Return the [x, y] coordinate for the center point of the cell that contains the specified text.  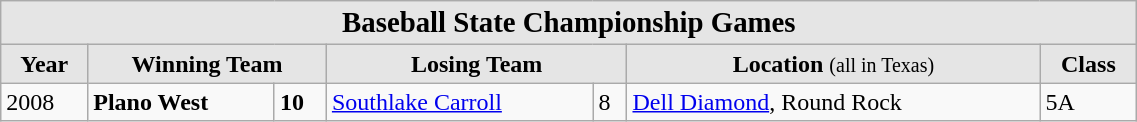
Class [1088, 64]
8 [610, 102]
Dell Diamond, Round Rock [834, 102]
Winning Team [208, 64]
2008 [44, 102]
5A [1088, 102]
Location (all in Texas) [834, 64]
Southlake Carroll [460, 102]
Baseball State Championship Games [569, 23]
Plano West [182, 102]
10 [300, 102]
Losing Team [476, 64]
Year [44, 64]
